Find where the given text appears and provide that cell's center as [x, y] coordinate. 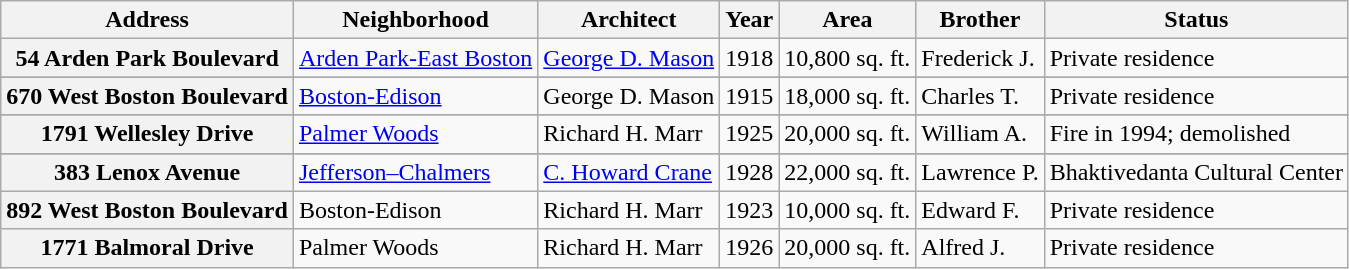
Year [750, 20]
1791 Wellesley Drive [148, 134]
Status [1196, 20]
10,800 sq. ft. [848, 58]
Fire in 1994; demolished [1196, 134]
1918 [750, 58]
Lawrence P. [980, 172]
1926 [750, 248]
Arden Park-East Boston [415, 58]
Frederick J. [980, 58]
William A. [980, 134]
Architect [629, 20]
10,000 sq. ft. [848, 210]
Edward F. [980, 210]
1915 [750, 96]
Alfred J. [980, 248]
1928 [750, 172]
383 Lenox Avenue [148, 172]
Neighborhood [415, 20]
Bhaktivedanta Cultural Center [1196, 172]
1771 Balmoral Drive [148, 248]
C. Howard Crane [629, 172]
54 Arden Park Boulevard [148, 58]
1925 [750, 134]
22,000 sq. ft. [848, 172]
Brother [980, 20]
Address [148, 20]
18,000 sq. ft. [848, 96]
Area [848, 20]
1923 [750, 210]
892 West Boston Boulevard [148, 210]
Jefferson–Chalmers [415, 172]
Charles T. [980, 96]
670 West Boston Boulevard [148, 96]
